Pinpoint the cell where the given text exists, returning its [x, y] midpoint coordinate. 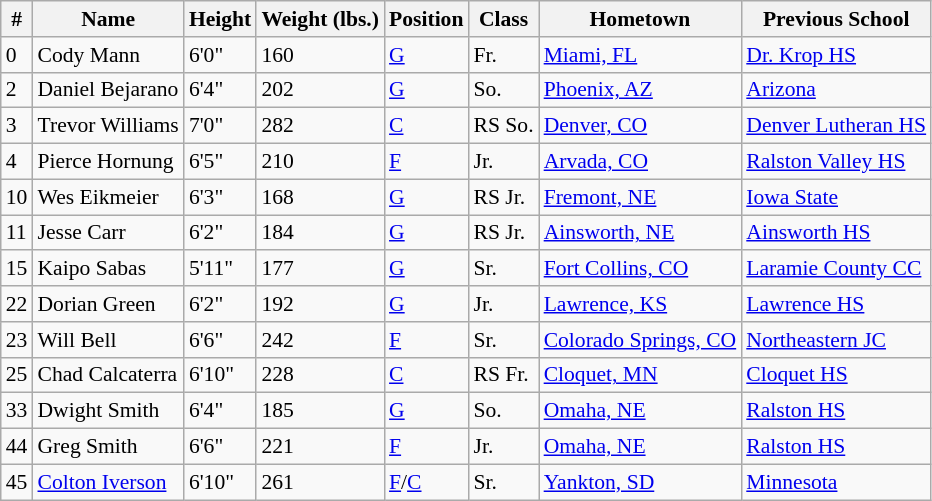
Lawrence, KS [640, 304]
Jesse Carr [108, 233]
Denver Lutheran HS [836, 126]
Cloquet HS [836, 375]
242 [320, 340]
Kaipo Sabas [108, 269]
# [17, 19]
6'3" [220, 197]
44 [17, 447]
5'11" [220, 269]
Class [503, 19]
33 [17, 411]
23 [17, 340]
Colorado Springs, CO [640, 340]
Pierce Hornung [108, 162]
10 [17, 197]
Cody Mann [108, 55]
Dr. Krop HS [836, 55]
15 [17, 269]
25 [17, 375]
6'5" [220, 162]
Denver, CO [640, 126]
45 [17, 482]
184 [320, 233]
F/C [426, 482]
Arvada, CO [640, 162]
6'0" [220, 55]
Previous School [836, 19]
Height [220, 19]
Colton Iverson [108, 482]
192 [320, 304]
Fr. [503, 55]
Arizona [836, 90]
Daniel Bejarano [108, 90]
Chad Calcaterra [108, 375]
Phoenix, AZ [640, 90]
7'0" [220, 126]
Ainsworth HS [836, 233]
Trevor Williams [108, 126]
Lawrence HS [836, 304]
Yankton, SD [640, 482]
Will Bell [108, 340]
228 [320, 375]
202 [320, 90]
RS Fr. [503, 375]
282 [320, 126]
0 [17, 55]
Laramie County CC [836, 269]
Cloquet, MN [640, 375]
Ainsworth, NE [640, 233]
185 [320, 411]
177 [320, 269]
Greg Smith [108, 447]
RS So. [503, 126]
Dwight Smith [108, 411]
Weight (lbs.) [320, 19]
22 [17, 304]
3 [17, 126]
Iowa State [836, 197]
Fremont, NE [640, 197]
Position [426, 19]
2 [17, 90]
4 [17, 162]
221 [320, 447]
168 [320, 197]
210 [320, 162]
Ralston Valley HS [836, 162]
261 [320, 482]
Minnesota [836, 482]
Wes Eikmeier [108, 197]
Dorian Green [108, 304]
160 [320, 55]
Miami, FL [640, 55]
Northeastern JC [836, 340]
Fort Collins, CO [640, 269]
11 [17, 233]
Hometown [640, 19]
Name [108, 19]
